Extract the (X, Y) coordinate from the center of the cell holding the provided text.  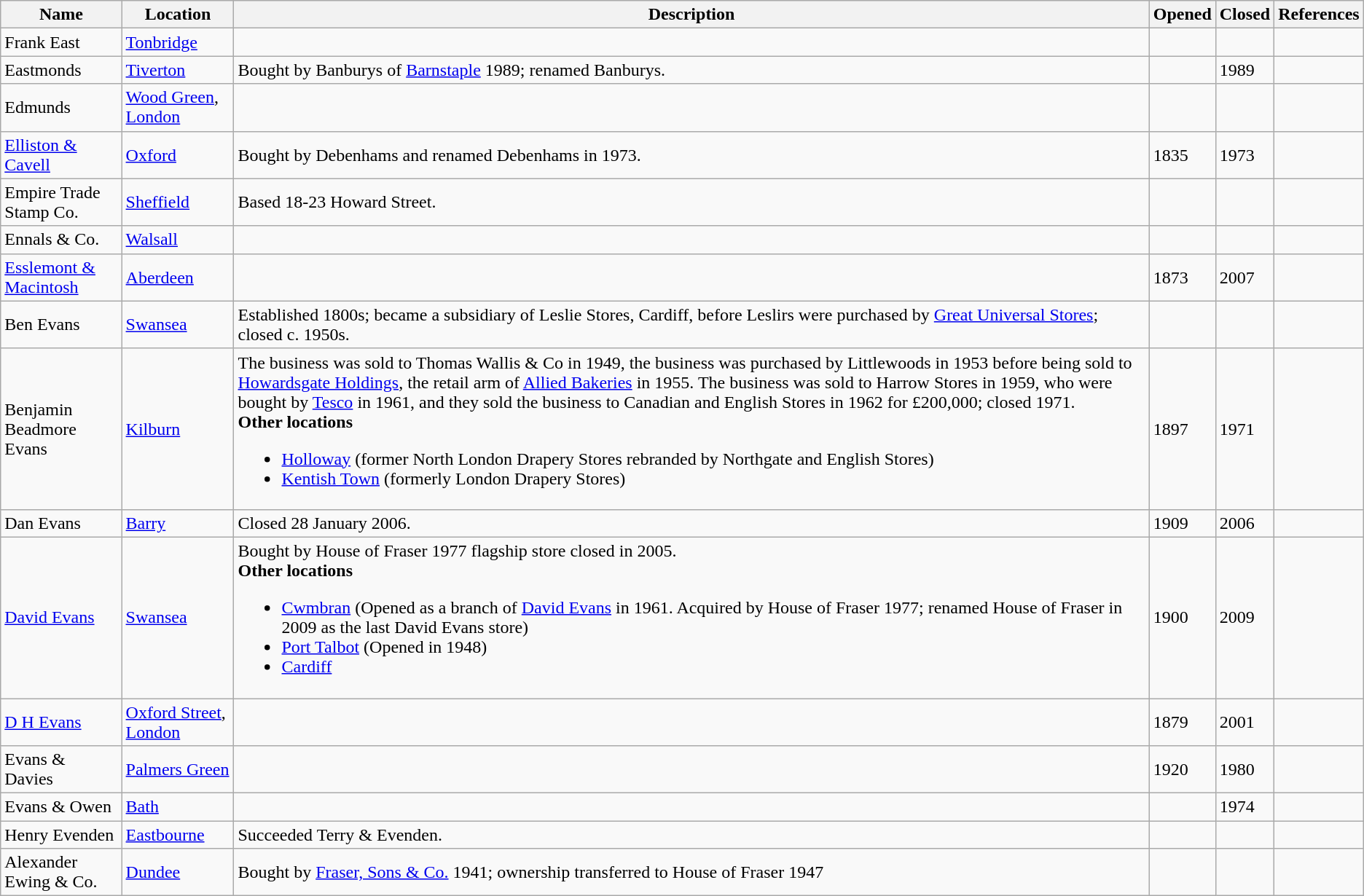
Closed (1245, 15)
2007 (1245, 277)
Based 18-23 Howard Street. (691, 203)
References (1319, 15)
Sheffield (178, 203)
2001 (1245, 721)
1974 (1245, 807)
Benjamin Beadmore Evans (61, 428)
Frank East (61, 42)
Bought by Debenhams and renamed Debenhams in 1973. (691, 154)
Elliston & Cavell (61, 154)
Bath (178, 807)
1909 (1182, 523)
Bought by Banburys of Barnstaple 1989; renamed Banburys. (691, 70)
Palmers Green (178, 769)
Closed 28 January 2006. (691, 523)
Empire Trade Stamp Co. (61, 203)
Established 1800s; became a subsidiary of Leslie Stores, Cardiff, before Leslirs were purchased by Great Universal Stores; closed c. 1950s. (691, 325)
1873 (1182, 277)
Opened (1182, 15)
Eastbourne (178, 835)
Oxford (178, 154)
Dan Evans (61, 523)
Description (691, 15)
2006 (1245, 523)
Wood Green, London (178, 108)
1989 (1245, 70)
1897 (1182, 428)
D H Evans (61, 721)
Bought by Fraser, Sons & Co. 1941; ownership transferred to House of Fraser 1947 (691, 873)
Kilburn (178, 428)
1879 (1182, 721)
Succeeded Terry & Evenden. (691, 835)
Tonbridge (178, 42)
2009 (1245, 618)
1980 (1245, 769)
David Evans (61, 618)
Edmunds (61, 108)
1900 (1182, 618)
1835 (1182, 154)
Oxford Street, London (178, 721)
Dundee (178, 873)
Ennals & Co. (61, 240)
1971 (1245, 428)
Barry (178, 523)
Henry Evenden (61, 835)
Eastmonds (61, 70)
1973 (1245, 154)
Tiverton (178, 70)
Walsall (178, 240)
Ben Evans (61, 325)
Esslemont & Macintosh (61, 277)
Evans & Davies (61, 769)
Aberdeen (178, 277)
Name (61, 15)
Location (178, 15)
Evans & Owen (61, 807)
Alexander Ewing & Co. (61, 873)
1920 (1182, 769)
